Capture the cell that displays the provided text and extract its [X, Y] central coordinate. 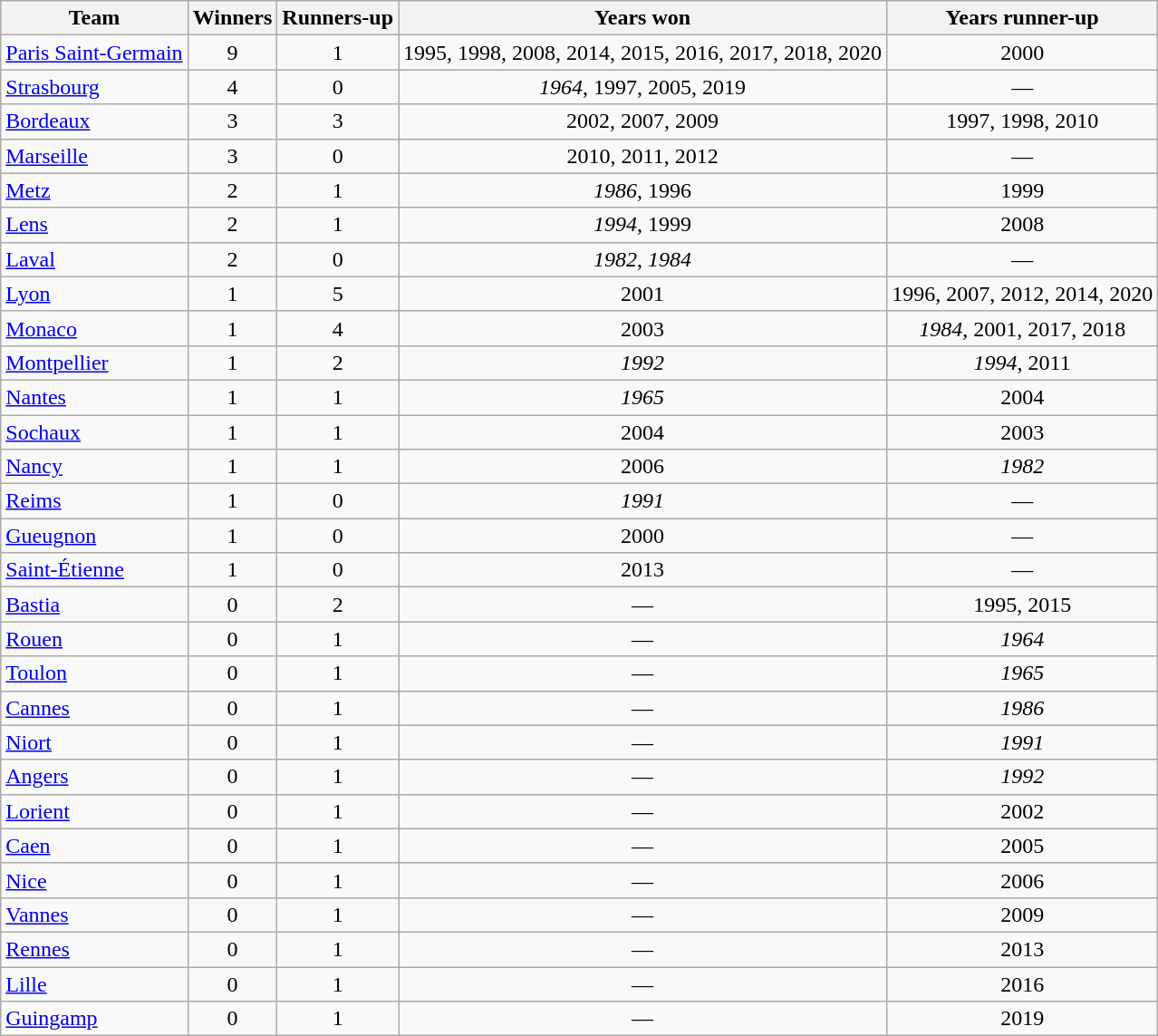
2005 [1022, 846]
Monaco [94, 328]
Winners [232, 18]
1994, 2011 [1022, 363]
Niort [94, 742]
Gueugnon [94, 536]
1999 [1022, 190]
5 [338, 294]
2002, 2007, 2009 [643, 121]
1994, 1999 [643, 225]
Vannes [94, 915]
2016 [1022, 983]
Marseille [94, 156]
Laval [94, 259]
Bordeaux [94, 121]
2019 [1022, 1019]
Rouen [94, 639]
Years runner-up [1022, 18]
Angers [94, 777]
Reims [94, 501]
1995, 2015 [1022, 605]
1982, 1984 [643, 259]
Team [94, 18]
Lorient [94, 811]
1984, 2001, 2017, 2018 [1022, 328]
Nantes [94, 397]
Cannes [94, 708]
1986 [1022, 708]
Strasbourg [94, 87]
Lens [94, 225]
1997, 1998, 2010 [1022, 121]
2010, 2011, 2012 [643, 156]
Toulon [94, 673]
Years won [643, 18]
Bastia [94, 605]
Runners-up [338, 18]
2002 [1022, 811]
1982 [1022, 467]
Lyon [94, 294]
Guingamp [94, 1019]
1995, 1998, 2008, 2014, 2015, 2016, 2017, 2018, 2020 [643, 53]
2001 [643, 294]
Nice [94, 880]
Saint-Étienne [94, 570]
1964 [1022, 639]
1986, 1996 [643, 190]
2008 [1022, 225]
Montpellier [94, 363]
1964, 1997, 2005, 2019 [643, 87]
Rennes [94, 949]
Caen [94, 846]
Sochaux [94, 432]
1996, 2007, 2012, 2014, 2020 [1022, 294]
2009 [1022, 915]
Nancy [94, 467]
9 [232, 53]
Paris Saint-Germain [94, 53]
Metz [94, 190]
Lille [94, 983]
